Identify which cell holds the provided text, then report its [x, y] central coordinate. 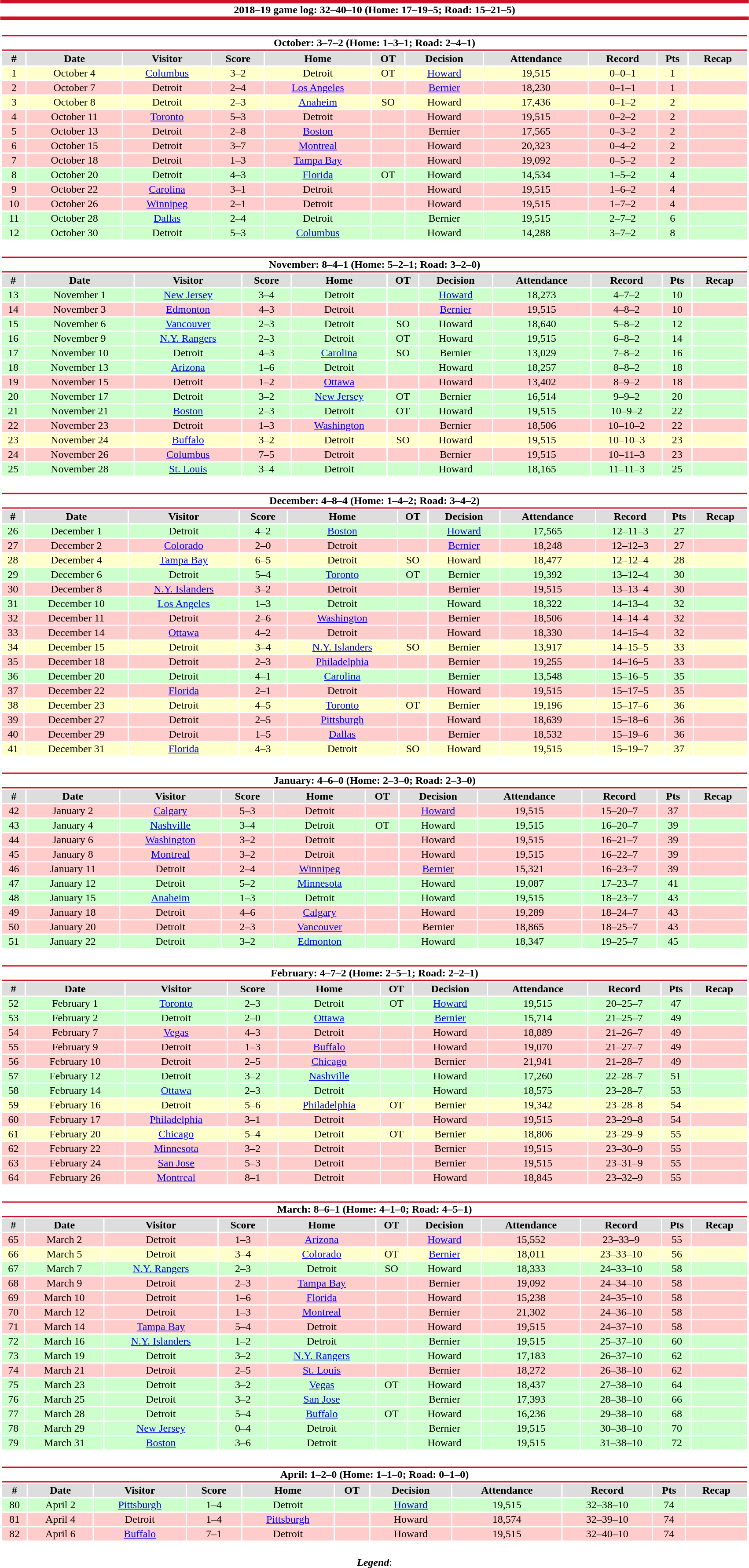
December 18 [76, 662]
2018–19 game log: 32–40–10 (Home: 17–19–5; Road: 15–21–5) [374, 10]
5–2 [247, 884]
75 [13, 1385]
27–38–10 [621, 1385]
14–14–4 [630, 618]
13,917 [547, 647]
50 [14, 927]
67 [13, 1269]
48 [14, 898]
December 10 [76, 604]
5 [14, 132]
17,260 [538, 1076]
14–15–4 [630, 633]
October 20 [74, 175]
January 12 [73, 884]
March: 8–6–1 (Home: 4–1–0; Road: 4–5–1) [374, 1210]
21,941 [538, 1061]
14–15–5 [630, 647]
24–35–10 [621, 1298]
24–37–10 [621, 1327]
18–23–7 [620, 898]
April: 1–2–0 (Home: 1–1–0; Road: 0–1–0) [374, 1474]
32–38–10 [607, 1505]
0–0–1 [623, 73]
15,321 [529, 869]
76 [13, 1399]
15,552 [531, 1240]
18,322 [547, 604]
December 2 [76, 546]
11 [14, 219]
November 17 [80, 396]
13–13–4 [630, 589]
23–33–10 [621, 1254]
15–19–7 [630, 749]
77 [13, 1414]
March 19 [64, 1356]
57 [13, 1076]
November 9 [80, 338]
73 [13, 1356]
19 [13, 382]
March 31 [64, 1443]
February 20 [75, 1134]
March 2 [64, 1240]
21–25–7 [624, 1018]
13 [13, 295]
19,196 [547, 705]
February 12 [75, 1076]
October 11 [74, 117]
46 [14, 869]
4–1 [263, 676]
19,342 [538, 1105]
29 [13, 575]
April 2 [61, 1505]
1–5–2 [623, 175]
18,272 [531, 1370]
82 [14, 1534]
18–24–7 [620, 913]
November 13 [80, 367]
7–8–2 [627, 353]
10–10–2 [627, 425]
18,532 [547, 734]
18,806 [538, 1134]
63 [13, 1163]
52 [13, 1003]
December 1 [76, 531]
12–12–4 [630, 560]
26 [13, 531]
December 8 [76, 589]
38 [13, 705]
13,402 [542, 382]
January 6 [73, 840]
14–16–5 [630, 662]
18,437 [531, 1385]
March 5 [64, 1254]
0–2–2 [623, 117]
February 17 [75, 1119]
29–38–10 [621, 1414]
1–5 [263, 734]
February: 4–7–2 (Home: 2–5–1; Road: 2–2–1) [374, 973]
March 29 [64, 1428]
4–7–2 [627, 295]
October 18 [74, 161]
18,011 [531, 1254]
January: 4–6–0 (Home: 2–3–0; Road: 2–3–0) [374, 780]
14–13–4 [630, 604]
31 [13, 604]
17,393 [531, 1399]
0–4–2 [623, 146]
18,330 [547, 633]
4–8–2 [627, 309]
0–4 [243, 1428]
0–3–2 [623, 132]
January 18 [73, 913]
21–28–7 [624, 1061]
18,230 [536, 88]
13,029 [542, 353]
16–21–7 [620, 840]
19,087 [529, 884]
February 10 [75, 1061]
3–7 [238, 146]
March 12 [64, 1312]
18,640 [542, 324]
December 14 [76, 633]
March 25 [64, 1399]
59 [13, 1105]
February 26 [75, 1177]
January 20 [73, 927]
October 22 [74, 190]
15–17–5 [630, 691]
March 9 [64, 1283]
23–32–9 [624, 1177]
18,273 [542, 295]
10–11–3 [627, 454]
February 22 [75, 1148]
January 2 [73, 811]
December 23 [76, 705]
October 28 [74, 219]
23–29–9 [624, 1134]
30–38–10 [621, 1428]
20,323 [536, 146]
December 27 [76, 720]
November 3 [80, 309]
9–9–2 [627, 396]
8–9–2 [627, 382]
14,534 [536, 175]
18,865 [529, 927]
61 [13, 1134]
December 15 [76, 647]
November: 8–4–1 (Home: 5–2–1; Road: 3–2–0) [374, 265]
October 26 [74, 204]
17,183 [531, 1356]
November 23 [80, 425]
20–25–7 [624, 1003]
March 10 [64, 1298]
9 [14, 190]
18,165 [542, 469]
November 24 [80, 440]
26–38–10 [621, 1370]
December 4 [76, 560]
28–38–10 [621, 1399]
12–12–3 [630, 546]
3–7–2 [623, 233]
44 [14, 840]
19,392 [547, 575]
November 10 [80, 353]
5–6 [253, 1105]
December 22 [76, 691]
7–5 [267, 454]
February 7 [75, 1032]
October 30 [74, 233]
23–31–9 [624, 1163]
34 [13, 647]
15–17–6 [630, 705]
February 9 [75, 1047]
65 [13, 1240]
2–8 [238, 132]
8–1 [253, 1177]
0–1–1 [623, 88]
November 28 [80, 469]
15,238 [531, 1298]
18,347 [529, 942]
4–6 [247, 913]
32–40–10 [607, 1534]
15,714 [538, 1018]
7 [14, 161]
10–9–2 [627, 411]
24–33–10 [621, 1269]
15–19–6 [630, 734]
7–1 [214, 1534]
21,302 [531, 1312]
8–8–2 [627, 367]
April 4 [61, 1520]
21–26–7 [624, 1032]
10–10–3 [627, 440]
December: 4–8–4 (Home: 1–4–2; Road: 3–4–2) [374, 501]
December 31 [76, 749]
12–11–3 [630, 531]
24–34–10 [621, 1283]
October 8 [74, 102]
October: 3–7–2 (Home: 1–3–1; Road: 2–4–1) [374, 43]
November 15 [80, 382]
January 22 [73, 942]
October 7 [74, 88]
December 29 [76, 734]
15–20–7 [620, 811]
15–16–5 [630, 676]
1–7–2 [623, 204]
26–37–10 [621, 1356]
January 8 [73, 855]
March 28 [64, 1414]
November 6 [80, 324]
February 24 [75, 1163]
18,333 [531, 1269]
4–5 [263, 705]
0–1–2 [623, 102]
18,257 [542, 367]
21 [13, 411]
19,289 [529, 913]
32–39–10 [607, 1520]
17–23–7 [620, 884]
18,575 [538, 1090]
71 [13, 1327]
October 13 [74, 132]
15 [13, 324]
2–7–2 [623, 219]
17,436 [536, 102]
January 15 [73, 898]
16–22–7 [620, 855]
14,288 [536, 233]
17 [13, 353]
3 [14, 102]
22–28–7 [624, 1076]
November 1 [80, 295]
March 16 [64, 1341]
80 [14, 1505]
18,639 [547, 720]
0–5–2 [623, 161]
18,889 [538, 1032]
40 [13, 734]
23–28–7 [624, 1090]
March 7 [64, 1269]
18–25–7 [620, 927]
March 14 [64, 1327]
October 4 [74, 73]
February 14 [75, 1090]
78 [13, 1428]
October 15 [74, 146]
2–6 [263, 618]
69 [13, 1298]
19,070 [538, 1047]
January 11 [73, 869]
21–27–7 [624, 1047]
6–5 [263, 560]
16–23–7 [620, 869]
November 26 [80, 454]
18,477 [547, 560]
March 21 [64, 1370]
December 11 [76, 618]
18,248 [547, 546]
15–18–6 [630, 720]
16,514 [542, 396]
February 16 [75, 1105]
25–37–10 [621, 1341]
January 4 [73, 826]
23–33–9 [621, 1240]
16–20–7 [620, 826]
16,236 [531, 1414]
81 [14, 1520]
79 [13, 1443]
13,548 [547, 676]
1–6–2 [623, 190]
19–25–7 [620, 942]
April 6 [61, 1534]
23–29–8 [624, 1119]
24 [13, 454]
18,845 [538, 1177]
3–6 [243, 1443]
February 2 [75, 1018]
23–28–8 [624, 1105]
19,255 [547, 662]
24–36–10 [621, 1312]
31–38–10 [621, 1443]
November 21 [80, 411]
13–12–4 [630, 575]
11–11–3 [627, 469]
February 1 [75, 1003]
December 6 [76, 575]
5–8–2 [627, 324]
18,574 [507, 1520]
6–8–2 [627, 338]
42 [14, 811]
December 20 [76, 676]
23–30–9 [624, 1148]
March 23 [64, 1385]
